Search for the cell housing the specified text and yield its [x, y] center coordinate. 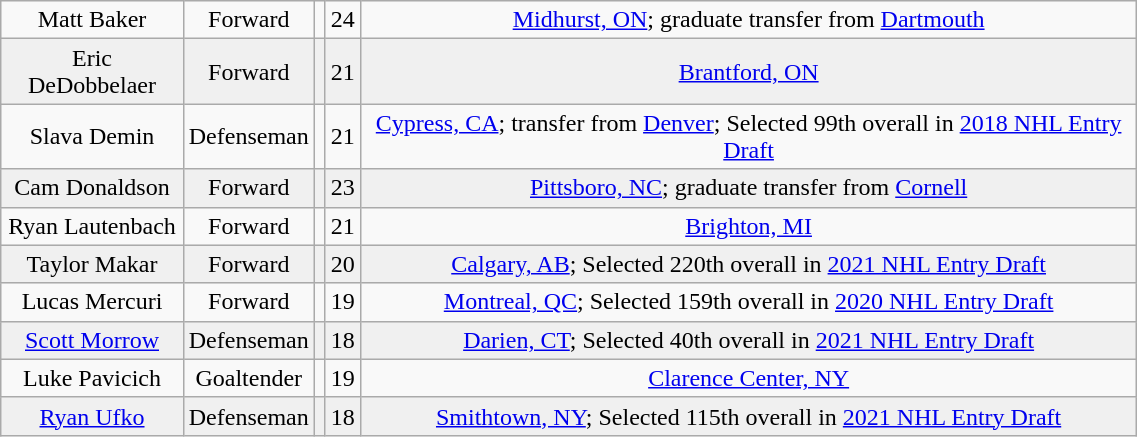
Lucas Mercuri [92, 302]
Clarence Center, NY [748, 378]
Cam Donaldson [92, 188]
Matt Baker [92, 20]
Taylor Makar [92, 264]
Calgary, AB; Selected 220th overall in 2021 NHL Entry Draft [748, 264]
Brighton, MI [748, 226]
Luke Pavicich [92, 378]
20 [342, 264]
24 [342, 20]
Ryan Lautenbach [92, 226]
Eric DeDobbelaer [92, 72]
23 [342, 188]
Brantford, ON [748, 72]
Midhurst, ON; graduate transfer from Dartmouth [748, 20]
Goaltender [248, 378]
Smithtown, NY; Selected 115th overall in 2021 NHL Entry Draft [748, 416]
Montreal, QC; Selected 159th overall in 2020 NHL Entry Draft [748, 302]
Cypress, CA; transfer from Denver; Selected 99th overall in 2018 NHL Entry Draft [748, 136]
Darien, CT; Selected 40th overall in 2021 NHL Entry Draft [748, 340]
Pittsboro, NC; graduate transfer from Cornell [748, 188]
Ryan Ufko [92, 416]
Scott Morrow [92, 340]
Slava Demin [92, 136]
